Determine the [x, y] coordinate at the center of the cell enclosing the given text.  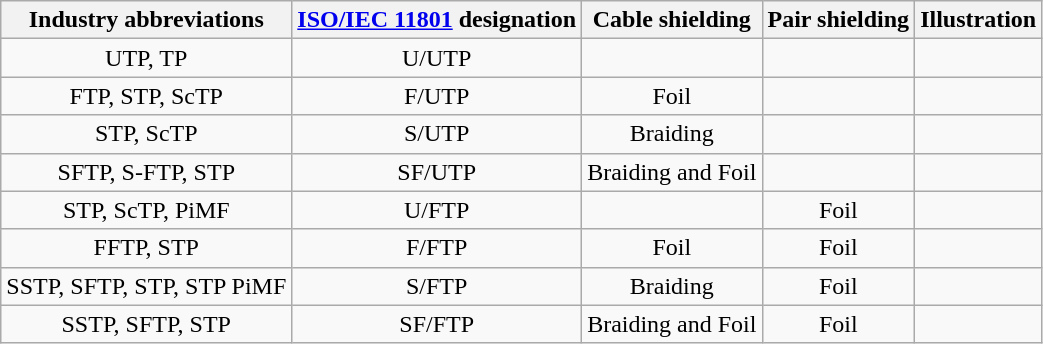
STP, ScTP, PiMF [146, 210]
Industry abbreviations [146, 20]
ISO/IEC 11801 designation [437, 20]
SF/UTP [437, 172]
Illustration [978, 20]
Pair shielding [838, 20]
SF/FTP [437, 324]
F/FTP [437, 248]
FTP, STP, ScTP [146, 96]
F/UTP [437, 96]
SSTP, SFTP, STP [146, 324]
S/UTP [437, 134]
U/UTP [437, 58]
STP, ScTP [146, 134]
U/FTP [437, 210]
Cable shielding [672, 20]
SFTP, S-FTP, STP [146, 172]
S/FTP [437, 286]
SSTP, SFTP, STP, STP PiMF [146, 286]
FFTP, STP [146, 248]
UTP, TP [146, 58]
